Determine the (x, y) coordinate at the center of the cell enclosing the given text.  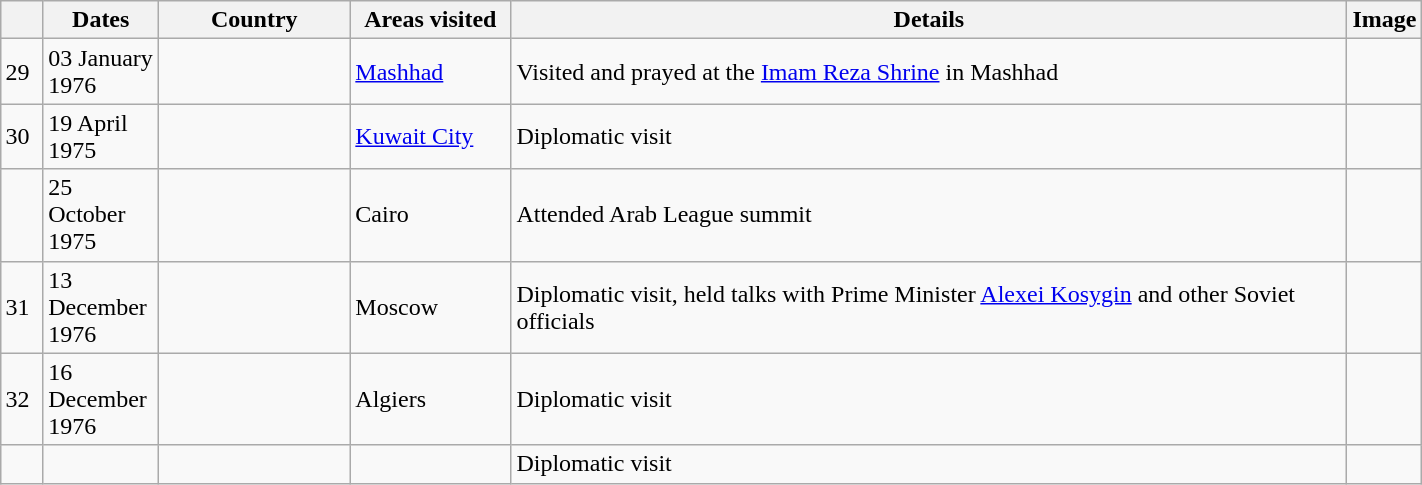
Algiers (430, 399)
31 (22, 307)
Image (1384, 20)
Dates (101, 20)
Attended Arab League summit (929, 215)
Visited and prayed at the Imam Reza Shrine in Mashhad (929, 72)
Cairo (430, 215)
13 December 1976 (101, 307)
Country (254, 20)
Mashhad (430, 72)
25 October 1975 (101, 215)
Details (929, 20)
Kuwait City (430, 136)
03 January 1976 (101, 72)
Moscow (430, 307)
30 (22, 136)
29 (22, 72)
19 April 1975 (101, 136)
32 (22, 399)
Areas visited (430, 20)
Diplomatic visit, held talks with Prime Minister Alexei Kosygin and other Soviet officials (929, 307)
16 December 1976 (101, 399)
